Capture the cell that displays the provided text and extract its [X, Y] central coordinate. 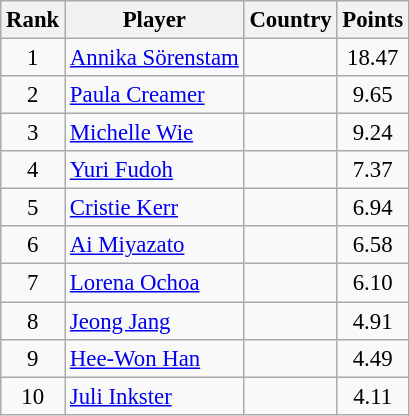
5 [33, 208]
9.24 [372, 133]
Rank [33, 20]
4.91 [372, 321]
2 [33, 95]
Country [290, 20]
6.10 [372, 283]
Juli Inkster [155, 396]
6.58 [372, 245]
Lorena Ochoa [155, 283]
7 [33, 283]
18.47 [372, 58]
8 [33, 321]
4.49 [372, 358]
Jeong Jang [155, 321]
4 [33, 170]
Player [155, 20]
10 [33, 396]
Annika Sörenstam [155, 58]
Cristie Kerr [155, 208]
Ai Miyazato [155, 245]
1 [33, 58]
4.11 [372, 396]
9.65 [372, 95]
9 [33, 358]
6 [33, 245]
Paula Creamer [155, 95]
7.37 [372, 170]
Hee-Won Han [155, 358]
Michelle Wie [155, 133]
Points [372, 20]
Yuri Fudoh [155, 170]
6.94 [372, 208]
3 [33, 133]
